Extract the [x, y] coordinate from the center of the cell holding the provided text.  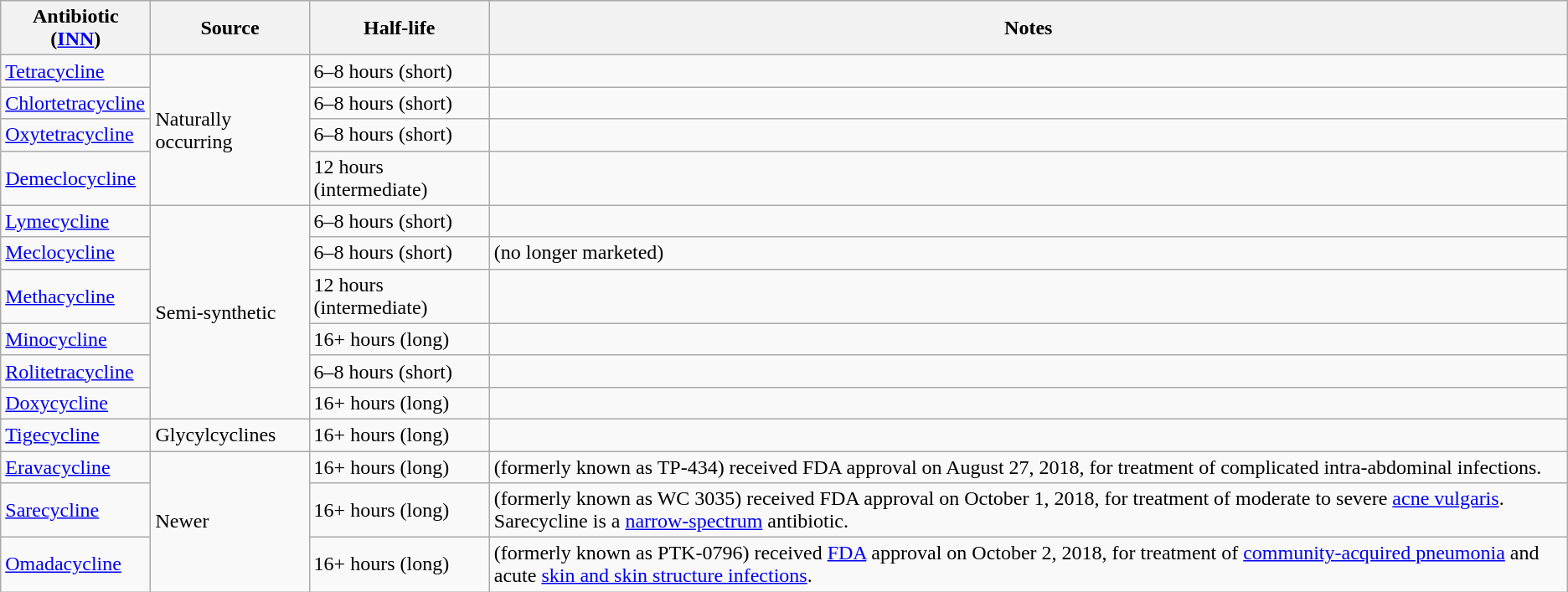
Oxytetracycline [75, 135]
Meclocycline [75, 253]
Naturally occurring [230, 131]
(formerly known as TP-434) received FDA approval on August 27, 2018, for treatment of complicated intra-abdominal infections. [1029, 466]
Half-life [399, 28]
Chlortetracycline [75, 103]
Sarecycline [75, 511]
Eravacycline [75, 466]
Tigecycline [75, 435]
(no longer marketed) [1029, 253]
Doxycycline [75, 403]
Semi-synthetic [230, 311]
Rolitetracycline [75, 371]
Lymecycline [75, 221]
Glycylcyclines [230, 435]
Notes [1029, 28]
Omadacycline [75, 564]
Tetracycline [75, 71]
Antibiotic (INN) [75, 28]
Source [230, 28]
Methacycline [75, 296]
Minocycline [75, 339]
Newer [230, 521]
Demeclocycline [75, 178]
